Find where the given text appears and provide that cell's center as [x, y] coordinate. 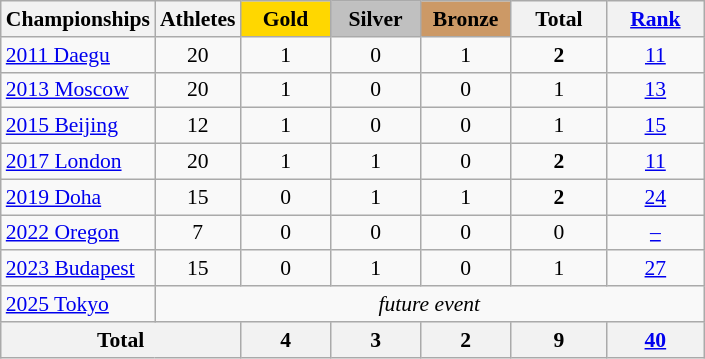
2025 Tokyo [78, 304]
Athletes [198, 19]
24 [656, 197]
12 [198, 126]
2017 London [78, 162]
27 [656, 269]
2019 Doha [78, 197]
2023 Budapest [78, 269]
Bronze [466, 19]
future event [430, 304]
2015 Beijing [78, 126]
2011 Daegu [78, 55]
Gold [286, 19]
9 [560, 340]
7 [198, 233]
13 [656, 90]
3 [376, 340]
Championships [78, 19]
2013 Moscow [78, 90]
40 [656, 340]
Silver [376, 19]
Rank [656, 19]
4 [286, 340]
– [656, 233]
2022 Oregon [78, 233]
